Determine the [x, y] coordinate at the center of the cell enclosing the given text.  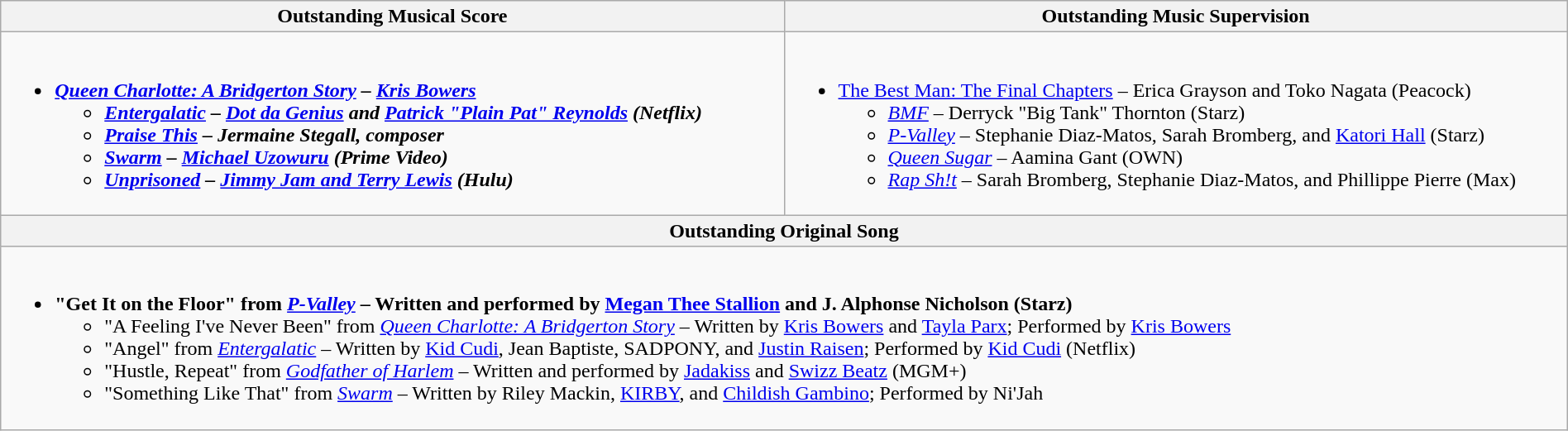
Outstanding Music Supervision [1176, 17]
Outstanding Musical Score [392, 17]
Outstanding Original Song [784, 231]
